Output the [X, Y] coordinate of the center of the cell containing the given text.  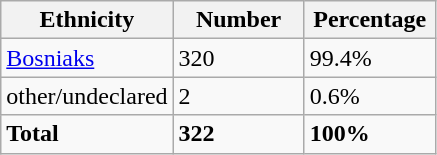
322 [238, 134]
Total [87, 134]
Bosniaks [87, 58]
Percentage [370, 20]
0.6% [370, 96]
2 [238, 96]
320 [238, 58]
Ethnicity [87, 20]
Number [238, 20]
100% [370, 134]
other/undeclared [87, 96]
99.4% [370, 58]
